Search for the cell housing the specified text and yield its (X, Y) center coordinate. 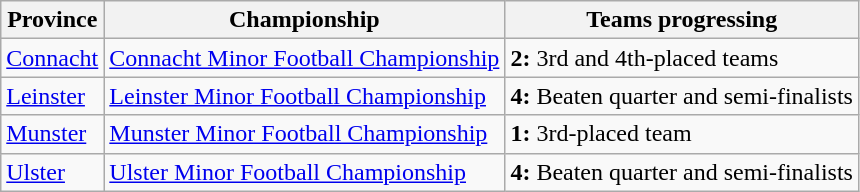
Teams progressing (682, 20)
Leinster Minor Football Championship (304, 96)
Ulster Minor Football Championship (304, 172)
Leinster (52, 96)
Connacht Minor Football Championship (304, 58)
Connacht (52, 58)
Munster (52, 134)
Championship (304, 20)
2: 3rd and 4th-placed teams (682, 58)
Ulster (52, 172)
1: 3rd-placed team (682, 134)
Munster Minor Football Championship (304, 134)
Province (52, 20)
